Return [x, y] of the center of cell containing provided text 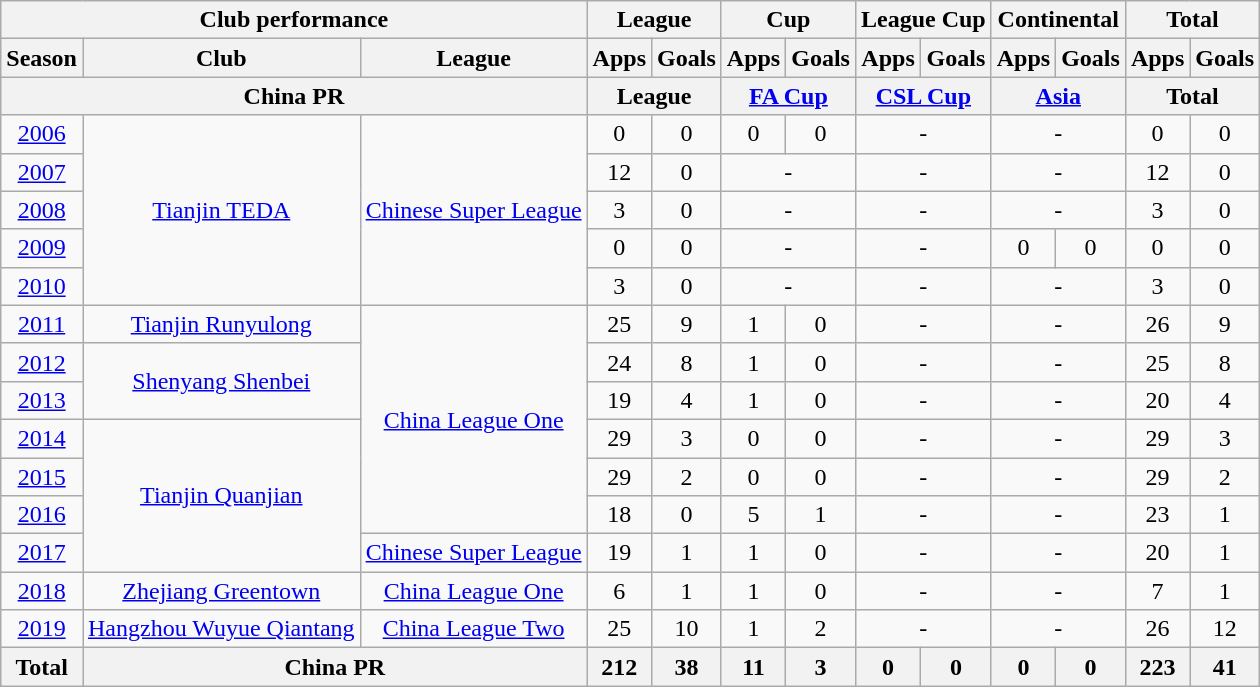
10 [687, 629]
Hangzhou Wuyue Qiantang [221, 629]
Shenyang Shenbei [221, 381]
2012 [42, 362]
7 [1157, 591]
2007 [42, 172]
Tianjin TEDA [221, 210]
2011 [42, 324]
11 [753, 667]
2018 [42, 591]
Tianjin Runyulong [221, 324]
41 [1225, 667]
2008 [42, 210]
2010 [42, 286]
2006 [42, 134]
5 [753, 515]
6 [619, 591]
Cup [788, 20]
League Cup [923, 20]
2019 [42, 629]
2016 [42, 515]
Club performance [294, 20]
Asia [1058, 96]
18 [619, 515]
Season [42, 58]
23 [1157, 515]
2015 [42, 477]
FA Cup [788, 96]
Continental [1058, 20]
Zhejiang Greentown [221, 591]
CSL Cup [923, 96]
2013 [42, 400]
Club [221, 58]
212 [619, 667]
24 [619, 362]
2009 [42, 248]
China League Two [474, 629]
Tianjin Quanjian [221, 495]
223 [1157, 667]
2014 [42, 438]
38 [687, 667]
2017 [42, 553]
